Extract the [x, y] coordinate from the center of the cell holding the provided text.  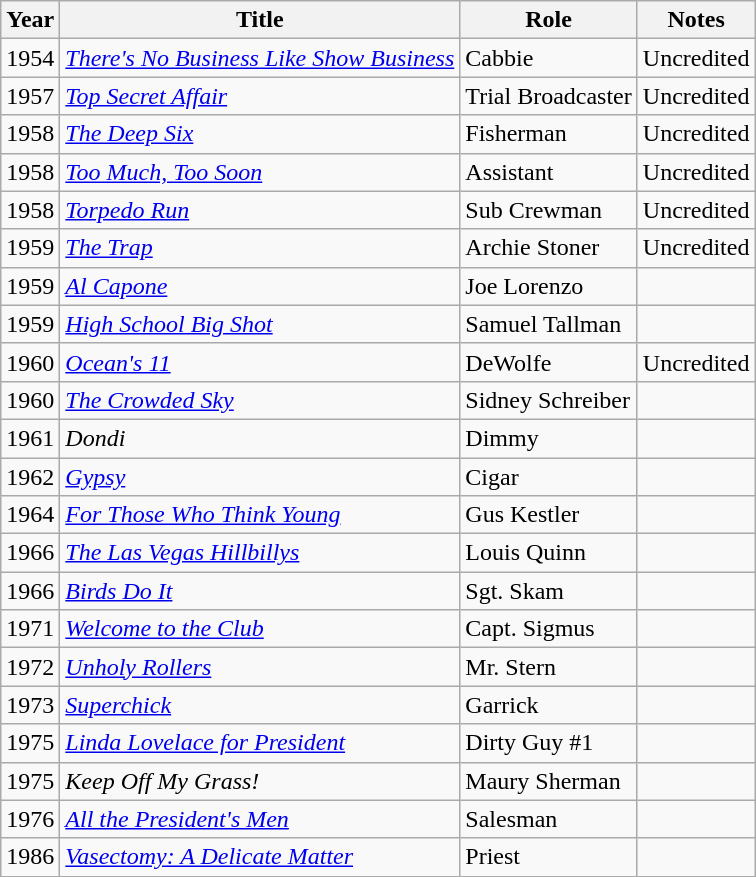
The Crowded Sky [260, 400]
1964 [30, 515]
Cabbie [548, 58]
Vasectomy: A Delicate Matter [260, 857]
Year [30, 20]
Title [260, 20]
Sgt. Skam [548, 591]
Priest [548, 857]
Sub Crewman [548, 210]
Too Much, Too Soon [260, 172]
Gus Kestler [548, 515]
1972 [30, 667]
Ocean's 11 [260, 362]
Keep Off My Grass! [260, 781]
Garrick [548, 705]
Louis Quinn [548, 553]
1986 [30, 857]
1961 [30, 438]
Linda Lovelace for President [260, 743]
1971 [30, 629]
Welcome to the Club [260, 629]
Archie Stoner [548, 248]
1973 [30, 705]
Notes [696, 20]
DeWolfe [548, 362]
Samuel Tallman [548, 324]
Role [548, 20]
Cigar [548, 477]
Dirty Guy #1 [548, 743]
Dondi [260, 438]
Superchick [260, 705]
Maury Sherman [548, 781]
There's No Business Like Show Business [260, 58]
Birds Do It [260, 591]
1954 [30, 58]
1957 [30, 96]
Gypsy [260, 477]
High School Big Shot [260, 324]
Trial Broadcaster [548, 96]
Joe Lorenzo [548, 286]
The Trap [260, 248]
Assistant [548, 172]
Dimmy [548, 438]
Mr. Stern [548, 667]
Al Capone [260, 286]
Fisherman [548, 134]
The Deep Six [260, 134]
Torpedo Run [260, 210]
All the President's Men [260, 819]
The Las Vegas Hillbillys [260, 553]
For Those Who Think Young [260, 515]
1976 [30, 819]
1962 [30, 477]
Capt. Sigmus [548, 629]
Salesman [548, 819]
Unholy Rollers [260, 667]
Top Secret Affair [260, 96]
Sidney Schreiber [548, 400]
